Detect which cell encompasses the target text, then output its [X, Y] center coordinate. 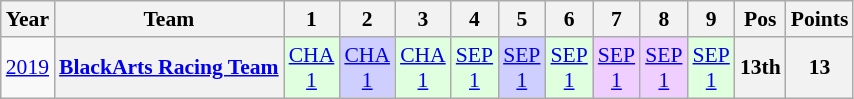
13th [760, 68]
BlackArts Racing Team [169, 68]
2019 [28, 68]
Pos [760, 19]
Team [169, 19]
5 [522, 19]
13 [820, 68]
Points [820, 19]
Year [28, 19]
7 [616, 19]
6 [568, 19]
2 [367, 19]
1 [312, 19]
4 [474, 19]
3 [423, 19]
9 [710, 19]
8 [664, 19]
